Determine the [X, Y] coordinate at the center of the cell enclosing the given text.  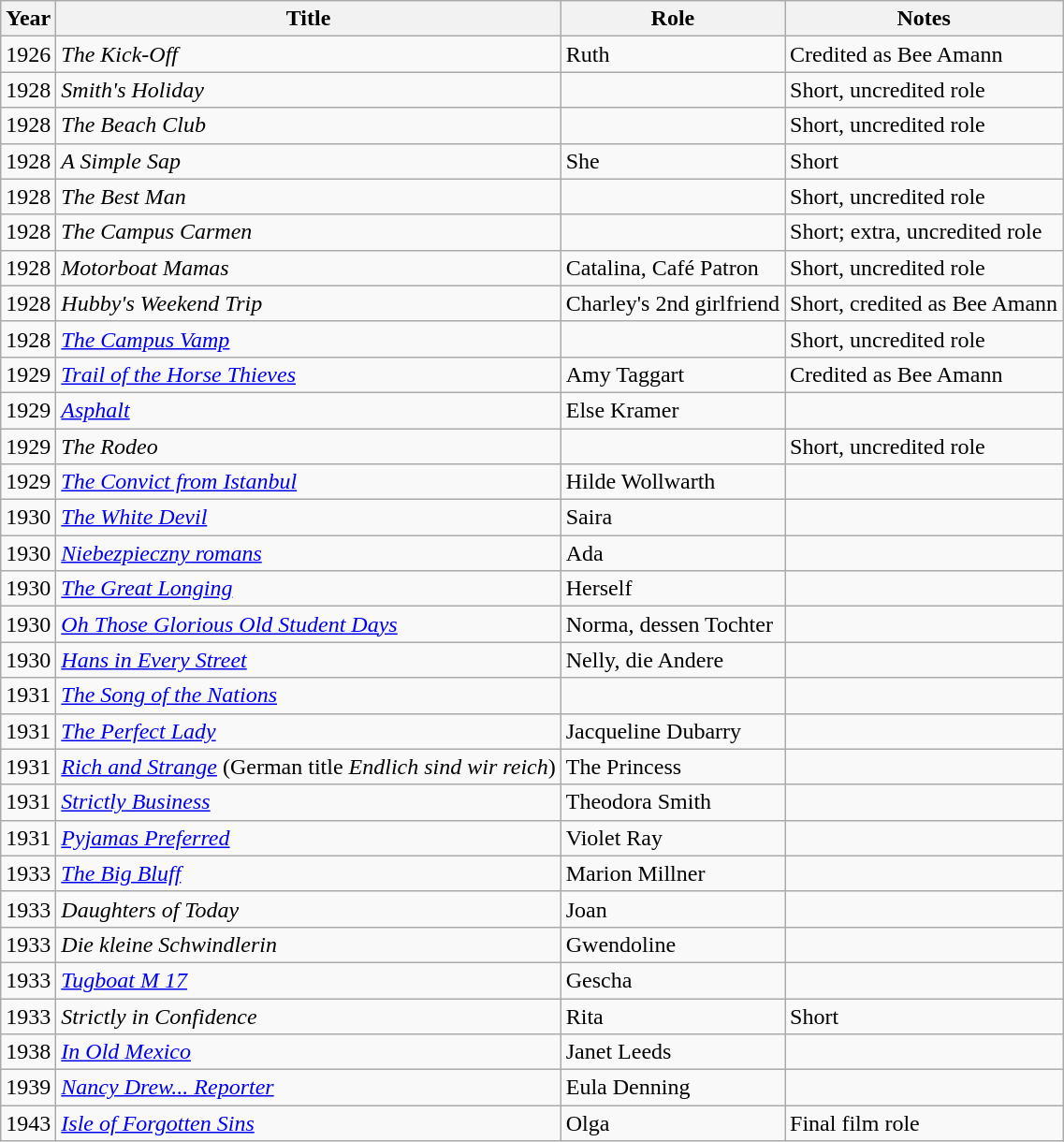
The Big Bluff [309, 873]
Ruth [672, 54]
Norma, dessen Tochter [672, 624]
Final film role [925, 1123]
Hubby's Weekend Trip [309, 303]
Janet Leeds [672, 1052]
A Simple Sap [309, 161]
Hilde Wollwarth [672, 482]
Violet Ray [672, 838]
The Princess [672, 767]
Tugboat M 17 [309, 980]
Gescha [672, 980]
The Convict from Istanbul [309, 482]
The White Devil [309, 518]
1926 [28, 54]
Eula Denning [672, 1088]
Daughters of Today [309, 909]
Theodora Smith [672, 802]
The Rodeo [309, 447]
The Kick-Off [309, 54]
Isle of Forgotten Sins [309, 1123]
Motorboat Mamas [309, 268]
Year [28, 19]
Nancy Drew... Reporter [309, 1088]
Smith's Holiday [309, 90]
Saira [672, 518]
Jacqueline Dubarry [672, 731]
In Old Mexico [309, 1052]
Asphalt [309, 410]
1939 [28, 1088]
Strictly in Confidence [309, 1016]
The Campus Carmen [309, 232]
Amy Taggart [672, 374]
1943 [28, 1123]
The Campus Vamp [309, 339]
Title [309, 19]
Strictly Business [309, 802]
Hans in Every Street [309, 660]
The Great Longing [309, 589]
Die kleine Schwindlerin [309, 944]
Pyjamas Preferred [309, 838]
Joan [672, 909]
Gwendoline [672, 944]
She [672, 161]
Niebezpieczny romans [309, 553]
Herself [672, 589]
Role [672, 19]
1938 [28, 1052]
Short; extra, uncredited role [925, 232]
Catalina, Café Patron [672, 268]
Ada [672, 553]
Rita [672, 1016]
Olga [672, 1123]
Rich and Strange (German title Endlich sind wir reich) [309, 767]
Trail of the Horse Thieves [309, 374]
Short, credited as Bee Amann [925, 303]
The Song of the Nations [309, 695]
Charley's 2nd girlfriend [672, 303]
Notes [925, 19]
The Best Man [309, 197]
Oh Those Glorious Old Student Days [309, 624]
The Perfect Lady [309, 731]
Marion Millner [672, 873]
Else Kramer [672, 410]
The Beach Club [309, 125]
Nelly, die Andere [672, 660]
